Scan for the cell matching the given text and deliver its [X, Y] coordinate at center. 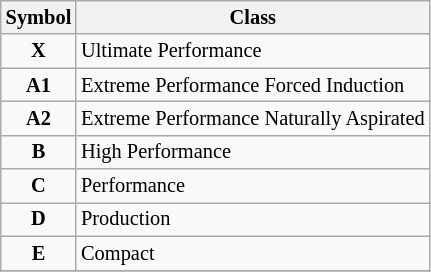
Production [252, 219]
X [38, 51]
Compact [252, 253]
High Performance [252, 152]
Extreme Performance Naturally Aspirated [252, 118]
A2 [38, 118]
D [38, 219]
Extreme Performance Forced Induction [252, 85]
Ultimate Performance [252, 51]
Performance [252, 186]
C [38, 186]
Symbol [38, 17]
Class [252, 17]
A1 [38, 85]
B [38, 152]
E [38, 253]
